Return (X, Y) of the center of cell containing provided text 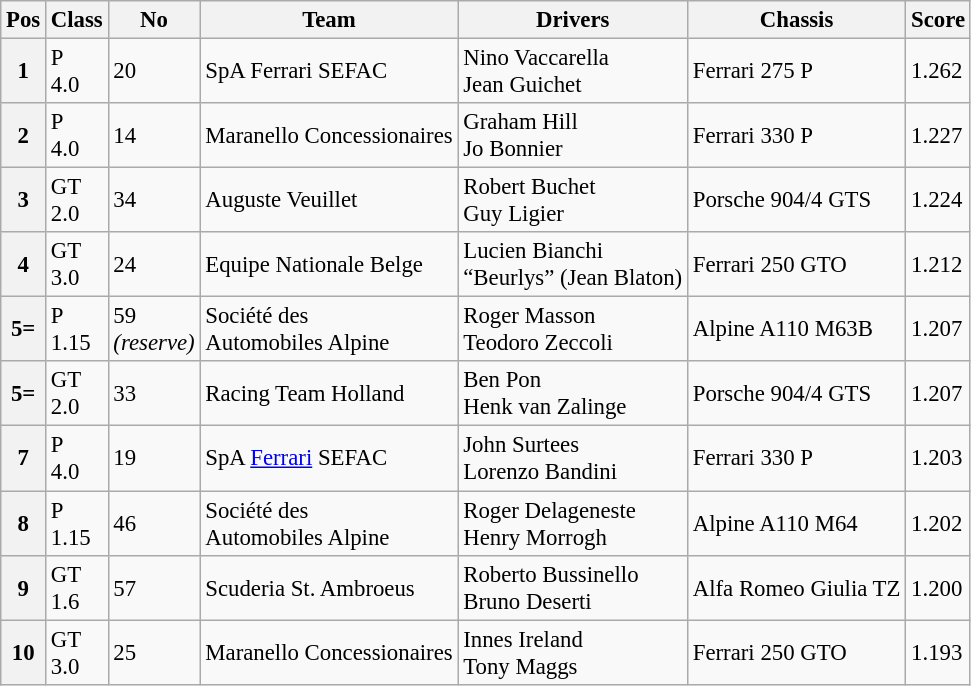
1.212 (938, 264)
57 (154, 588)
Racing Team Holland (329, 394)
Lucien Bianchi “Beurlys” (Jean Blaton) (572, 264)
Class (78, 20)
1.200 (938, 588)
Equipe Nationale Belge (329, 264)
Auguste Veuillet (329, 200)
John Surtees Lorenzo Bandini (572, 458)
33 (154, 394)
20 (154, 72)
24 (154, 264)
1.193 (938, 652)
Alpine A110 M64 (796, 524)
Ferrari 275 P (796, 72)
14 (154, 136)
1.202 (938, 524)
2 (24, 136)
Drivers (572, 20)
Ben Pon Henk van Zalinge (572, 394)
Roberto Bussinello Bruno Deserti (572, 588)
9 (24, 588)
Nino Vaccarella Jean Guichet (572, 72)
Graham Hill Jo Bonnier (572, 136)
Alfa Romeo Giulia TZ (796, 588)
Scuderia St. Ambroeus (329, 588)
Roger Masson Teodoro Zeccoli (572, 330)
1.203 (938, 458)
3 (24, 200)
8 (24, 524)
25 (154, 652)
34 (154, 200)
Chassis (796, 20)
Pos (24, 20)
7 (24, 458)
1.227 (938, 136)
No (154, 20)
Score (938, 20)
10 (24, 652)
Team (329, 20)
Roger Delageneste Henry Morrogh (572, 524)
46 (154, 524)
19 (154, 458)
1 (24, 72)
Robert Buchet Guy Ligier (572, 200)
GT1.6 (78, 588)
Alpine A110 M63B (796, 330)
1.262 (938, 72)
4 (24, 264)
Innes Ireland Tony Maggs (572, 652)
1.224 (938, 200)
59(reserve) (154, 330)
